For the text-containing cell, return its midpoint in [X, Y] coordinate format. 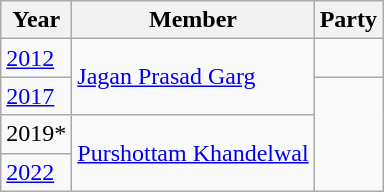
2019* [36, 134]
2017 [36, 96]
Jagan Prasad Garg [193, 77]
Year [36, 20]
Member [193, 20]
Party [348, 20]
2012 [36, 58]
2022 [36, 172]
Purshottam Khandelwal [193, 153]
